Scan for the cell matching the given text and deliver its [x, y] coordinate at center. 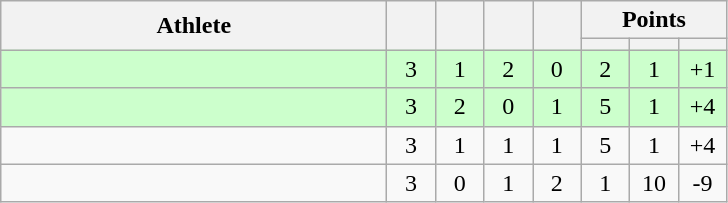
10 [654, 183]
-9 [702, 183]
+1 [702, 69]
Points [654, 20]
Athlete [194, 26]
